Determine the (X, Y) coordinate at the center of the cell enclosing the given text.  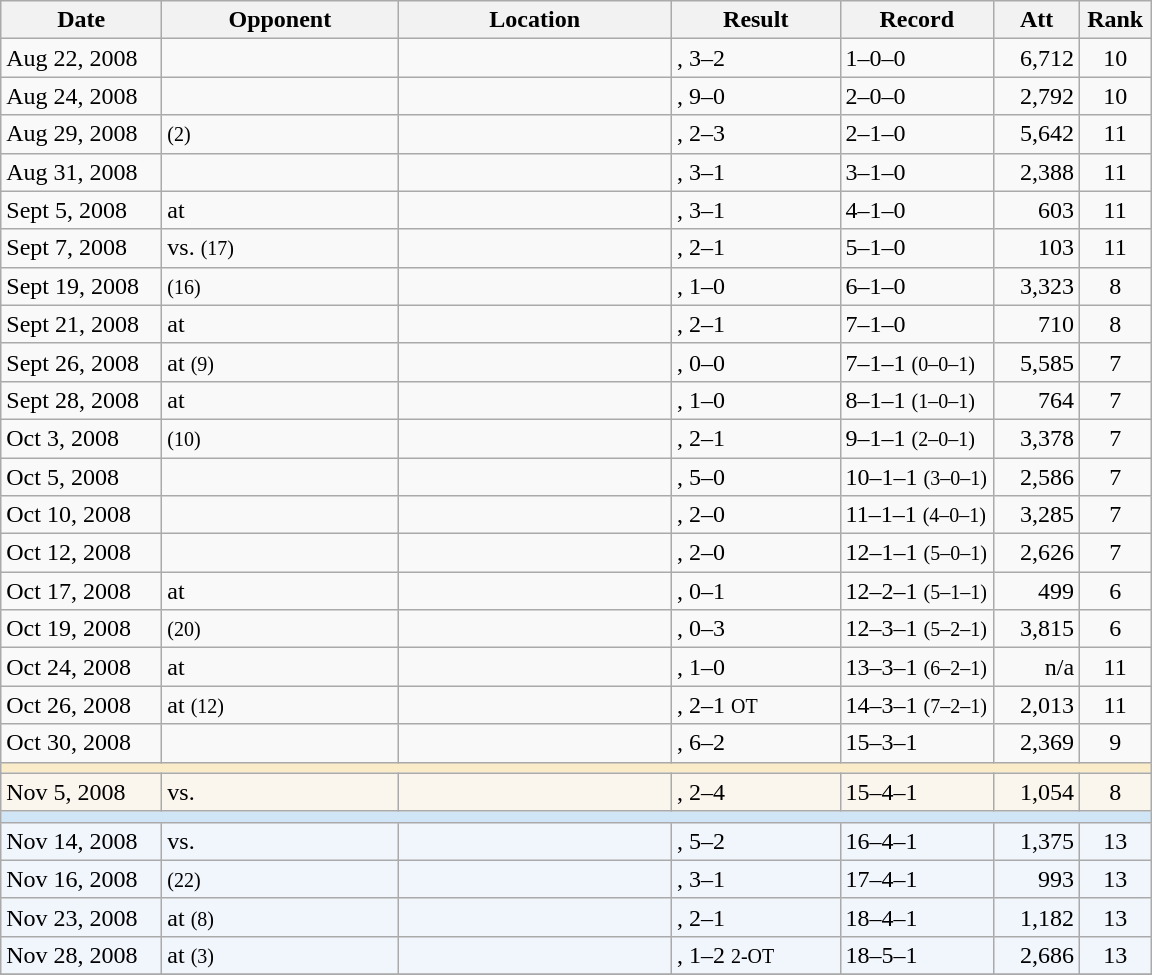
6–1–0 (917, 286)
Nov 14, 2008 (82, 841)
5–1–0 (917, 248)
Aug 31, 2008 (82, 172)
11–1–1 (4–0–1) (917, 515)
n/a (1037, 667)
Sept 21, 2008 (82, 324)
Opponent (280, 20)
2,686 (1037, 955)
Nov 16, 2008 (82, 879)
Sept 5, 2008 (82, 210)
, 3–2 (756, 58)
Date (82, 20)
, 0–0 (756, 362)
Sept 7, 2008 (82, 248)
9 (1116, 743)
603 (1037, 210)
2,792 (1037, 96)
, 2–1 OT (756, 705)
(10) (280, 438)
4–1–0 (917, 210)
10–1–1 (3–0–1) (917, 477)
15–4–1 (917, 792)
, 9–0 (756, 96)
13–3–1 (6–2–1) (917, 667)
Oct 24, 2008 (82, 667)
2,369 (1037, 743)
3,378 (1037, 438)
Oct 30, 2008 (82, 743)
1,182 (1037, 917)
8–1–1 (1–0–1) (917, 400)
2,626 (1037, 553)
3,323 (1037, 286)
(16) (280, 286)
1–0–0 (917, 58)
, 0–1 (756, 591)
Nov 28, 2008 (82, 955)
6,712 (1037, 58)
16–4–1 (917, 841)
9–1–1 (2–0–1) (917, 438)
7–1–0 (917, 324)
Oct 5, 2008 (82, 477)
at (12) (280, 705)
, 5–0 (756, 477)
Location (535, 20)
Nov 23, 2008 (82, 917)
Nov 5, 2008 (82, 792)
103 (1037, 248)
at (8) (280, 917)
2,586 (1037, 477)
5,585 (1037, 362)
Aug 24, 2008 (82, 96)
2,013 (1037, 705)
Aug 29, 2008 (82, 134)
Oct 17, 2008 (82, 591)
3,815 (1037, 629)
Result (756, 20)
at (3) (280, 955)
Sept 28, 2008 (82, 400)
Rank (1116, 20)
3,285 (1037, 515)
2,388 (1037, 172)
3–1–0 (917, 172)
Oct 19, 2008 (82, 629)
12–2–1 (5–1–1) (917, 591)
Oct 12, 2008 (82, 553)
12–1–1 (5–0–1) (917, 553)
vs. (17) (280, 248)
710 (1037, 324)
2–1–0 (917, 134)
, 2–4 (756, 792)
, 5–2 (756, 841)
1,054 (1037, 792)
17–4–1 (917, 879)
Oct 10, 2008 (82, 515)
Oct 26, 2008 (82, 705)
5,642 (1037, 134)
Aug 22, 2008 (82, 58)
18–5–1 (917, 955)
12–3–1 (5–2–1) (917, 629)
1,375 (1037, 841)
Att (1037, 20)
(22) (280, 879)
, 1–2 2-OT (756, 955)
18–4–1 (917, 917)
, 6–2 (756, 743)
Oct 3, 2008 (82, 438)
Record (917, 20)
764 (1037, 400)
993 (1037, 879)
, 2–3 (756, 134)
14–3–1 (7–2–1) (917, 705)
(20) (280, 629)
499 (1037, 591)
(2) (280, 134)
2–0–0 (917, 96)
, 0–3 (756, 629)
at (9) (280, 362)
15–3–1 (917, 743)
Sept 26, 2008 (82, 362)
Sept 19, 2008 (82, 286)
7–1–1 (0–0–1) (917, 362)
